Detect which cell encompasses the target text, then output its (x, y) center coordinate. 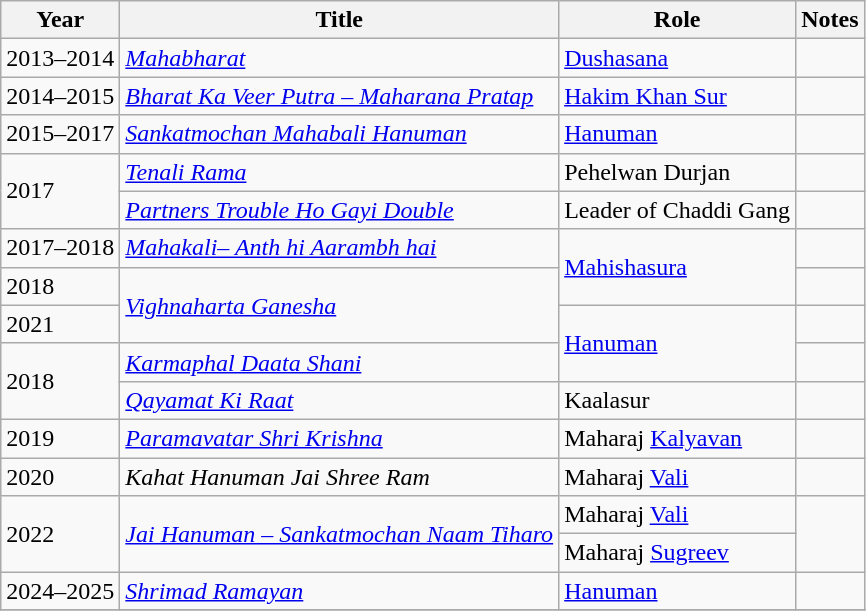
Pehelwan Durjan (678, 172)
Shrimad Ramayan (340, 591)
Kahat Hanuman Jai Shree Ram (340, 477)
2022 (60, 534)
Paramavatar Shri Krishna (340, 438)
Hakim Khan Sur (678, 96)
Mahakali– Anth hi Aarambh hai (340, 248)
Title (340, 20)
2017 (60, 191)
Jai Hanuman – Sankatmochan Naam Tiharo (340, 534)
Partners Trouble Ho Gayi Double (340, 210)
2021 (60, 324)
2017–2018 (60, 248)
Role (678, 20)
Qayamat Ki Raat (340, 400)
2024–2025 (60, 591)
Notes (830, 20)
Year (60, 20)
Mahabharat (340, 58)
Maharaj Sugreev (678, 553)
2013–2014 (60, 58)
Tenali Rama (340, 172)
Karmaphal Daata Shani (340, 362)
2019 (60, 438)
2015–2017 (60, 134)
Vighnaharta Ganesha (340, 305)
Leader of Chaddi Gang (678, 210)
Sankatmochan Mahabali Hanuman (340, 134)
2020 (60, 477)
Mahishasura (678, 267)
Dushasana (678, 58)
Maharaj Kalyavan (678, 438)
Kaalasur (678, 400)
Bharat Ka Veer Putra – Maharana Pratap (340, 96)
2014–2015 (60, 96)
